For the text-containing cell, return its midpoint in [x, y] coordinate format. 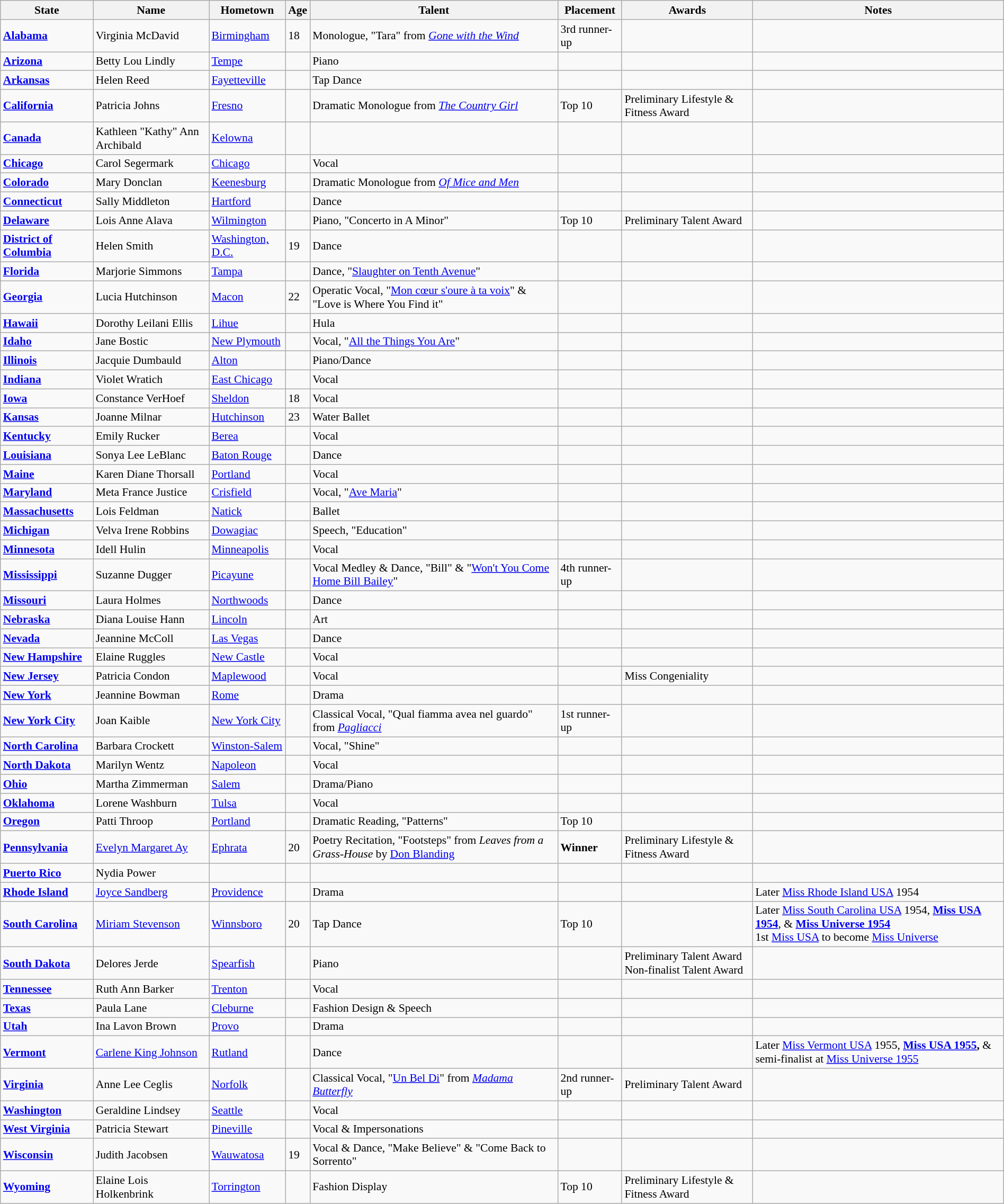
Macon [247, 298]
Dramatic Monologue from Of Mice and Men [434, 183]
Preliminary Talent AwardNon-finalist Talent Award [687, 963]
North Dakota [47, 765]
Piano/Dance [434, 361]
Vocal & Dance, "Make Believe" & "Come Back to Sorrento" [434, 1155]
Dramatic Reading, "Patterns" [434, 822]
Hartford [247, 202]
Elaine Ruggles [151, 657]
Natick [247, 512]
Dance, "Slaughter on Tenth Avenue" [434, 272]
North Carolina [47, 746]
Suzanne Dugger [151, 575]
Wyoming [47, 1188]
Crisfield [247, 493]
Idaho [47, 342]
3rd runner-up [590, 36]
Nebraska [47, 620]
Minnesota [47, 549]
Winner [590, 848]
South Dakota [47, 963]
Picayune [247, 575]
Mary Donclan [151, 183]
Missouri [47, 601]
Sonya Lee LeBlanc [151, 455]
Ina Lavon Brown [151, 1027]
Marilyn Wentz [151, 765]
Lincoln [247, 620]
Wauwatosa [247, 1155]
New Hampshire [47, 657]
Jeannine Bowman [151, 695]
Patti Throop [151, 822]
Jane Bostic [151, 342]
Elaine Lois Holkenbrink [151, 1188]
Joanne Milnar [151, 417]
Kansas [47, 417]
Connecticut [47, 202]
Delaware [47, 220]
Lois Feldman [151, 512]
Awards [687, 10]
Carol Segermark [151, 164]
Delores Jerde [151, 963]
Later Miss Vermont USA 1955, Miss USA 1955, & semi-finalist at Miss Universe 1955 [878, 1052]
Dorothy Leilani Ellis [151, 323]
Velva Irene Robbins [151, 531]
Georgia [47, 298]
Fresno [247, 106]
Laura Holmes [151, 601]
Keenesburg [247, 183]
District of Columbia [47, 246]
2nd runner-up [590, 1085]
Patricia Condon [151, 676]
Washington, D.C. [247, 246]
Piano, "Concerto in A Minor" [434, 220]
Ephrata [247, 848]
Classical Vocal, "Un Bel Di" from Madama Butterfly [434, 1085]
Maine [47, 474]
Arizona [47, 61]
Torrington [247, 1188]
Water Ballet [434, 417]
Winnsboro [247, 924]
Utah [47, 1027]
Violet Wratich [151, 380]
New Plymouth [247, 342]
Oregon [47, 822]
Maryland [47, 493]
Hula [434, 323]
Alabama [47, 36]
Kentucky [47, 436]
Dramatic Monologue from The Country Girl [434, 106]
Salem [247, 784]
Virginia McDavid [151, 36]
South Carolina [47, 924]
Fayetteville [247, 81]
Marjorie Simmons [151, 272]
Placement [590, 10]
Speech, "Education" [434, 531]
Martha Zimmerman [151, 784]
Vermont [47, 1052]
State [47, 10]
Rutland [247, 1052]
California [47, 106]
Ruth Ann Barker [151, 989]
Massachusetts [47, 512]
Rome [247, 695]
1st runner-up [590, 720]
Emily Rucker [151, 436]
Hutchinson [247, 417]
Fashion Design & Speech [434, 1008]
Florida [47, 272]
Idell Hulin [151, 549]
Rhode Island [47, 892]
Indiana [47, 380]
New Castle [247, 657]
Lihue [247, 323]
Hawaii [47, 323]
Patricia Stewart [151, 1129]
Pineville [247, 1129]
Helen Reed [151, 81]
Name [151, 10]
Provo [247, 1027]
Vocal, "All the Things You Are" [434, 342]
Kelowna [247, 138]
Northwoods [247, 601]
Illinois [47, 361]
Arkansas [47, 81]
Art [434, 620]
Oklahoma [47, 803]
Anne Lee Ceglis [151, 1085]
Baton Rouge [247, 455]
Vocal & Impersonations [434, 1129]
Tennessee [47, 989]
Constance VerHoef [151, 398]
Age [298, 10]
Las Vegas [247, 638]
Vocal Medley & Dance, "Bill" & "Won't You Come Home Bill Bailey" [434, 575]
Barbara Crockett [151, 746]
Paula Lane [151, 1008]
Texas [47, 1008]
Meta France Justice [151, 493]
Lucia Hutchinson [151, 298]
Drama/Piano [434, 784]
Operatic Vocal, "Mon cœur s'oure à ta voix" & "Love is Where You Find it" [434, 298]
Dowagiac [247, 531]
Talent [434, 10]
Vocal, "Shine" [434, 746]
Jeannine McColl [151, 638]
Lois Anne Alava [151, 220]
Seattle [247, 1110]
Pennsylvania [47, 848]
Tempe [247, 61]
Wilmington [247, 220]
Poetry Recitation, "Footsteps" from Leaves from a Grass-House by Don Blanding [434, 848]
Canada [47, 138]
Miss Congeniality [687, 676]
Maplewood [247, 676]
Miriam Stevenson [151, 924]
Trenton [247, 989]
Ballet [434, 512]
Norfolk [247, 1085]
Louisiana [47, 455]
Napoleon [247, 765]
Colorado [47, 183]
Berea [247, 436]
Tulsa [247, 803]
Winston-Salem [247, 746]
Monologue, "Tara" from Gone with the Wind [434, 36]
Mississippi [47, 575]
Betty Lou Lindly [151, 61]
Wisconsin [47, 1155]
Sheldon [247, 398]
Hometown [247, 10]
Later Miss Rhode Island USA 1954 [878, 892]
New Jersey [47, 676]
Notes [878, 10]
4th runner-up [590, 575]
Cleburne [247, 1008]
Vocal, "Ave Maria" [434, 493]
Tampa [247, 272]
Iowa [47, 398]
Classical Vocal, "Qual fiamma avea nel guardo" from Pagliacci [434, 720]
Evelyn Margaret Ay [151, 848]
Joyce Sandberg [151, 892]
Geraldine Lindsey [151, 1110]
Jacquie Dumbauld [151, 361]
Alton [247, 361]
Joan Kaible [151, 720]
Sally Middleton [151, 202]
Michigan [47, 531]
Fashion Display [434, 1188]
Washington [47, 1110]
Virginia [47, 1085]
22 [298, 298]
Later Miss South Carolina USA 1954, Miss USA 1954, & Miss Universe 19541st Miss USA to become Miss Universe [878, 924]
Birmingham [247, 36]
East Chicago [247, 380]
Lorene Washburn [151, 803]
Providence [247, 892]
Ohio [47, 784]
Helen Smith [151, 246]
23 [298, 417]
Kathleen "Kathy" Ann Archibald [151, 138]
Minneapolis [247, 549]
Spearfish [247, 963]
Judith Jacobsen [151, 1155]
Puerto Rico [47, 873]
Carlene King Johnson [151, 1052]
Diana Louise Hann [151, 620]
New York [47, 695]
West Virginia [47, 1129]
Patricia Johns [151, 106]
Nevada [47, 638]
Nydia Power [151, 873]
Karen Diane Thorsall [151, 474]
